Return [X, Y] of the center of cell containing provided text 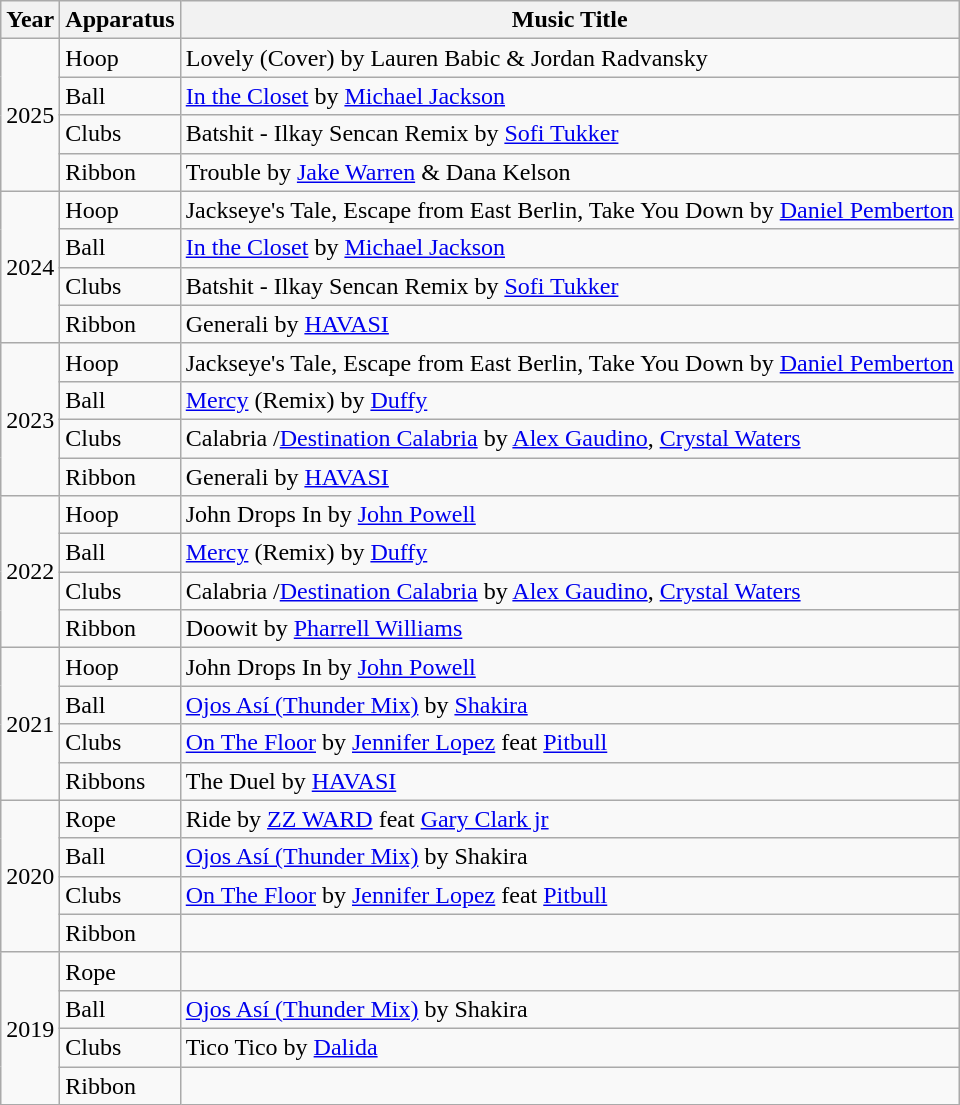
Doowit by Pharrell Williams [570, 629]
2025 [30, 115]
Tico Tico by Dalida [570, 1047]
Trouble by Jake Warren & Dana Kelson [570, 172]
Year [30, 20]
Ride by ZZ WARD feat Gary Clark jr [570, 819]
Music Title [570, 20]
2020 [30, 876]
Lovely (Cover) by Lauren Babic & Jordan Radvansky [570, 58]
2021 [30, 724]
2019 [30, 1028]
2023 [30, 419]
2024 [30, 267]
Ribbons [120, 781]
Apparatus [120, 20]
The Duel by HAVASI [570, 781]
2022 [30, 572]
